Determine the (x, y) coordinate at the center of the cell enclosing the given text.  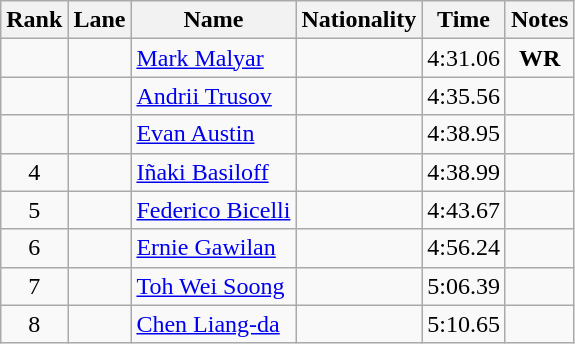
4:35.56 (464, 96)
4:43.67 (464, 210)
8 (34, 324)
Notes (539, 20)
5:06.39 (464, 286)
4:38.99 (464, 172)
Nationality (359, 20)
Name (214, 20)
Chen Liang-da (214, 324)
4:31.06 (464, 58)
6 (34, 248)
4:38.95 (464, 134)
7 (34, 286)
Federico Bicelli (214, 210)
Iñaki Basiloff (214, 172)
5 (34, 210)
Ernie Gawilan (214, 248)
WR (539, 58)
Lane (100, 20)
Evan Austin (214, 134)
Toh Wei Soong (214, 286)
Time (464, 20)
Mark Malyar (214, 58)
Andrii Trusov (214, 96)
4:56.24 (464, 248)
4 (34, 172)
Rank (34, 20)
5:10.65 (464, 324)
